Return (x, y) of the center of cell containing provided text 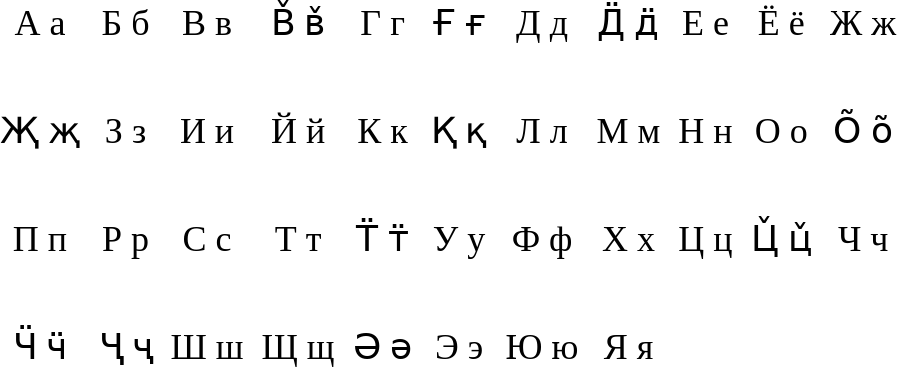
К к (382, 130)
Ф ф (542, 238)
Т т (298, 238)
С с (207, 238)
Л л (542, 130)
Н н (706, 130)
Ц̌ ц̌ (781, 238)
О о (781, 130)
З з (126, 130)
Х х (628, 238)
Қ қ (459, 130)
Ц ц (706, 238)
Т̈ т̈ (382, 238)
Й й (298, 130)
У у (459, 238)
Р р (126, 238)
И и (207, 130)
М м (628, 130)
